Return [X, Y] of the center of cell containing provided text 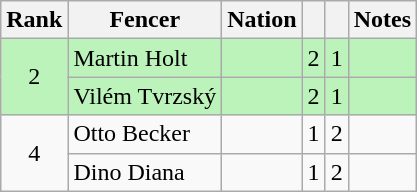
Fencer [145, 20]
Martin Holt [145, 58]
4 [34, 153]
Dino Diana [145, 172]
Vilém Tvrzský [145, 96]
Nation [262, 20]
Otto Becker [145, 134]
Notes [382, 20]
Rank [34, 20]
